Determine the (x, y) coordinate at the center of the cell enclosing the given text.  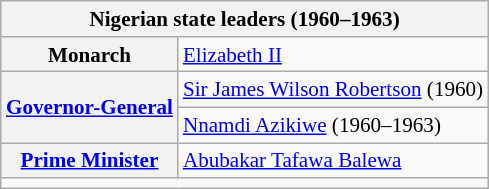
Sir James Wilson Robertson (1960) (333, 90)
Monarch (90, 54)
Elizabeth II (333, 54)
Abubakar Tafawa Balewa (333, 160)
Prime Minister (90, 160)
Governor-General (90, 108)
Nnamdi Azikiwe (1960–1963) (333, 124)
Nigerian state leaders (1960–1963) (244, 18)
